Output the [x, y] coordinate of the center of the cell containing the given text.  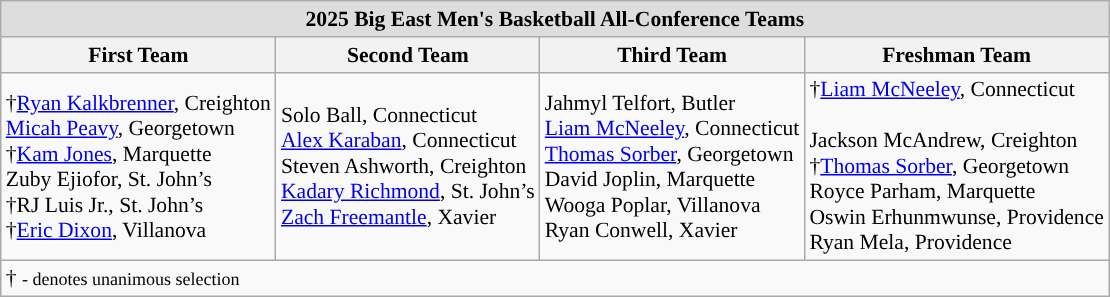
Third Team [672, 55]
†Ryan Kalkbrenner, CreightonMicah Peavy, Georgetown†Kam Jones, MarquetteZuby Ejiofor, St. John’s†RJ Luis Jr., St. John’s†Eric Dixon, Villanova [138, 166]
Solo Ball, ConnecticutAlex Karaban, ConnecticutSteven Ashworth, CreightonKadary Richmond, St. John’sZach Freemantle, Xavier [408, 166]
† - denotes unanimous selection [555, 279]
Freshman Team [956, 55]
First Team [138, 55]
Jahmyl Telfort, ButlerLiam McNeeley, ConnecticutThomas Sorber, GeorgetownDavid Joplin, MarquetteWooga Poplar, VillanovaRyan Conwell, Xavier [672, 166]
Second Team [408, 55]
2025 Big East Men's Basketball All-Conference Teams [555, 19]
